Identify which cell holds the provided text, then report its [x, y] central coordinate. 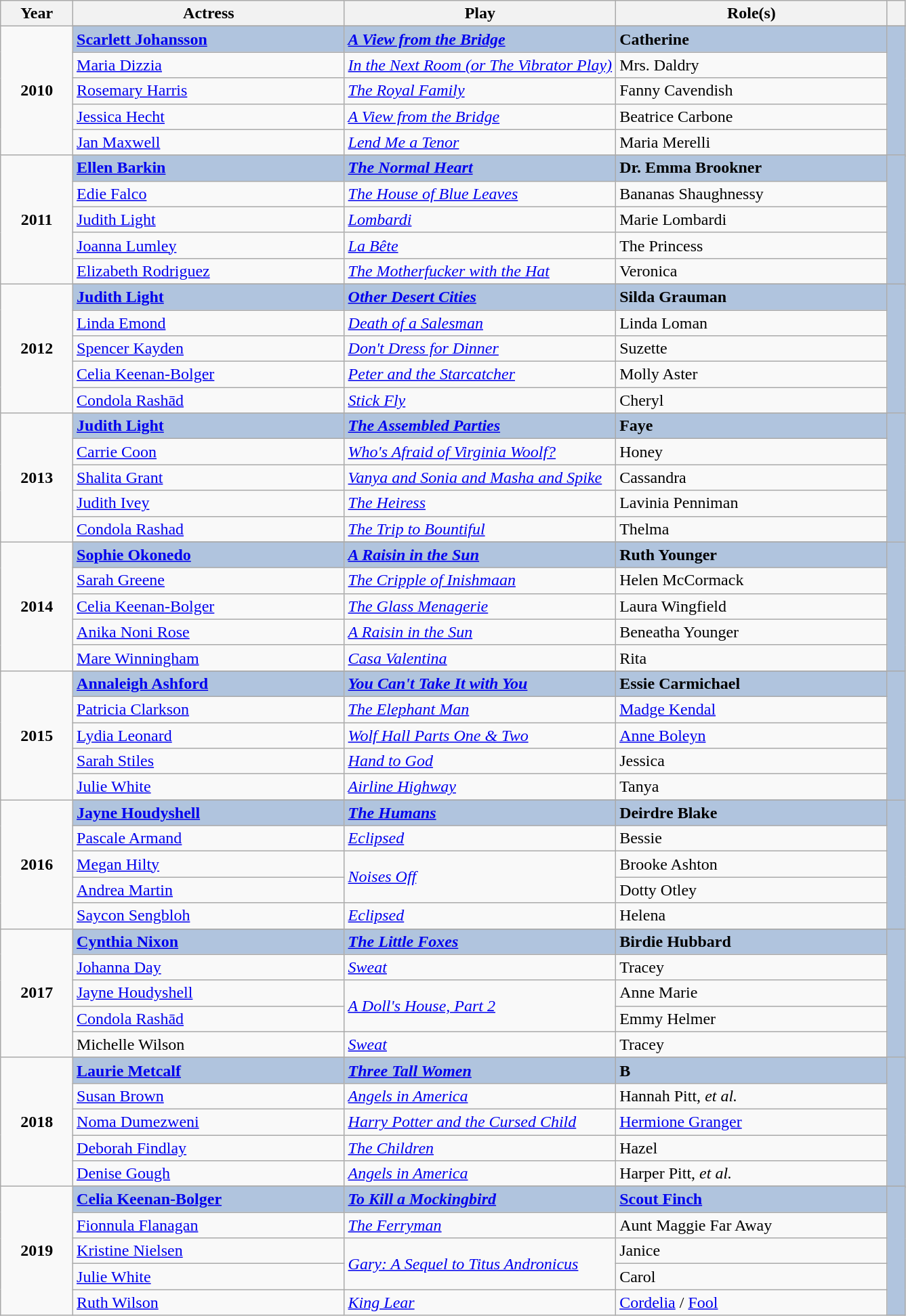
Year [37, 14]
You Can't Take It with You [480, 683]
Harry Potter and the Cursed Child [480, 1122]
Lend Me a Tenor [480, 142]
Role(s) [752, 14]
Don't Dress for Dinner [480, 349]
Megan Hilty [209, 864]
Spencer Kayden [209, 349]
2016 [37, 864]
Andrea Martin [209, 890]
Lavinia Penniman [752, 503]
Carol [752, 1277]
Shalita Grant [209, 477]
Harper Pitt, et al. [752, 1174]
Wolf Hall Parts One & Two [480, 735]
Patricia Clarkson [209, 709]
Saycon Sengbloh [209, 916]
Dotty Otley [752, 890]
The Trip to Bountiful [480, 529]
Aunt Maggie Far Away [752, 1225]
Condola Rashad [209, 529]
B [752, 1070]
Madge Kendal [752, 709]
Ellen Barkin [209, 168]
Birdie Hubbard [752, 941]
Cheryl [752, 400]
Jessica Hecht [209, 116]
A Doll's House, Part 2 [480, 1006]
To Kill a Mockingbird [480, 1200]
Molly Aster [752, 375]
The Humans [480, 813]
Carrie Coon [209, 452]
Jessica [752, 761]
Elizabeth Rodriguez [209, 271]
Fanny Cavendish [752, 91]
Essie Carmichael [752, 683]
Maria Dizzia [209, 65]
Cynthia Nixon [209, 941]
Edie Falco [209, 194]
The Assembled Parties [480, 426]
Jan Maxwell [209, 142]
Pascale Armand [209, 839]
The Cripple of Inishmaan [480, 580]
Michelle Wilson [209, 1044]
The Little Foxes [480, 941]
Anne Boleyn [752, 735]
Hermione Granger [752, 1122]
La Bête [480, 245]
Faye [752, 426]
Emmy Helmer [752, 1019]
Rosemary Harris [209, 91]
The Heiress [480, 503]
Honey [752, 452]
King Lear [480, 1302]
Sophie Okonedo [209, 555]
Beatrice Carbone [752, 116]
Hannah Pitt, et al. [752, 1096]
Janice [752, 1251]
Silda Grauman [752, 297]
The Motherfucker with the Hat [480, 271]
Peter and the Starcatcher [480, 375]
Laurie Metcalf [209, 1070]
Death of a Salesman [480, 323]
Ruth Younger [752, 555]
Scarlett Johansson [209, 39]
Airline Highway [480, 787]
Marie Lombardi [752, 219]
Ruth Wilson [209, 1302]
Bessie [752, 839]
The House of Blue Leaves [480, 194]
Sarah Stiles [209, 761]
Judith Ivey [209, 503]
Lydia Leonard [209, 735]
In the Next Room (or The Vibrator Play) [480, 65]
Tanya [752, 787]
The Elephant Man [480, 709]
Anika Noni Rose [209, 632]
Susan Brown [209, 1096]
2019 [37, 1251]
2011 [37, 219]
Cordelia / Fool [752, 1302]
Veronica [752, 271]
The Princess [752, 245]
The Ferryman [480, 1225]
Noises Off [480, 877]
Anne Marie [752, 993]
Denise Gough [209, 1174]
Gary: A Sequel to Titus Andronicus [480, 1264]
Beneatha Younger [752, 632]
Three Tall Women [480, 1070]
Stick Fly [480, 400]
The Royal Family [480, 91]
Deirdre Blake [752, 813]
Other Desert Cities [480, 297]
Hand to God [480, 761]
2015 [37, 735]
Sarah Greene [209, 580]
Scout Finch [752, 1200]
Dr. Emma Brookner [752, 168]
Noma Dumezweni [209, 1122]
Annaleigh Ashford [209, 683]
Actress [209, 14]
Rita [752, 658]
Catherine [752, 39]
Cassandra [752, 477]
Johanna Day [209, 967]
Linda Emond [209, 323]
Joanna Lumley [209, 245]
Who's Afraid of Virginia Woolf? [480, 452]
Brooke Ashton [752, 864]
Fionnula Flanagan [209, 1225]
Lombardi [480, 219]
Suzette [752, 349]
Vanya and Sonia and Masha and Spike [480, 477]
2014 [37, 606]
The Children [480, 1148]
Play [480, 14]
Casa Valentina [480, 658]
Mrs. Daldry [752, 65]
2018 [37, 1122]
2012 [37, 348]
Maria Merelli [752, 142]
Hazel [752, 1148]
Thelma [752, 529]
2017 [37, 993]
Deborah Findlay [209, 1148]
The Glass Menagerie [480, 606]
Mare Winningham [209, 658]
2010 [37, 91]
Linda Loman [752, 323]
Laura Wingfield [752, 606]
Helena [752, 916]
Bananas Shaughnessy [752, 194]
Helen McCormack [752, 580]
2013 [37, 477]
The Normal Heart [480, 168]
Kristine Nielsen [209, 1251]
